Identify which cell holds the provided text, then report its [x, y] central coordinate. 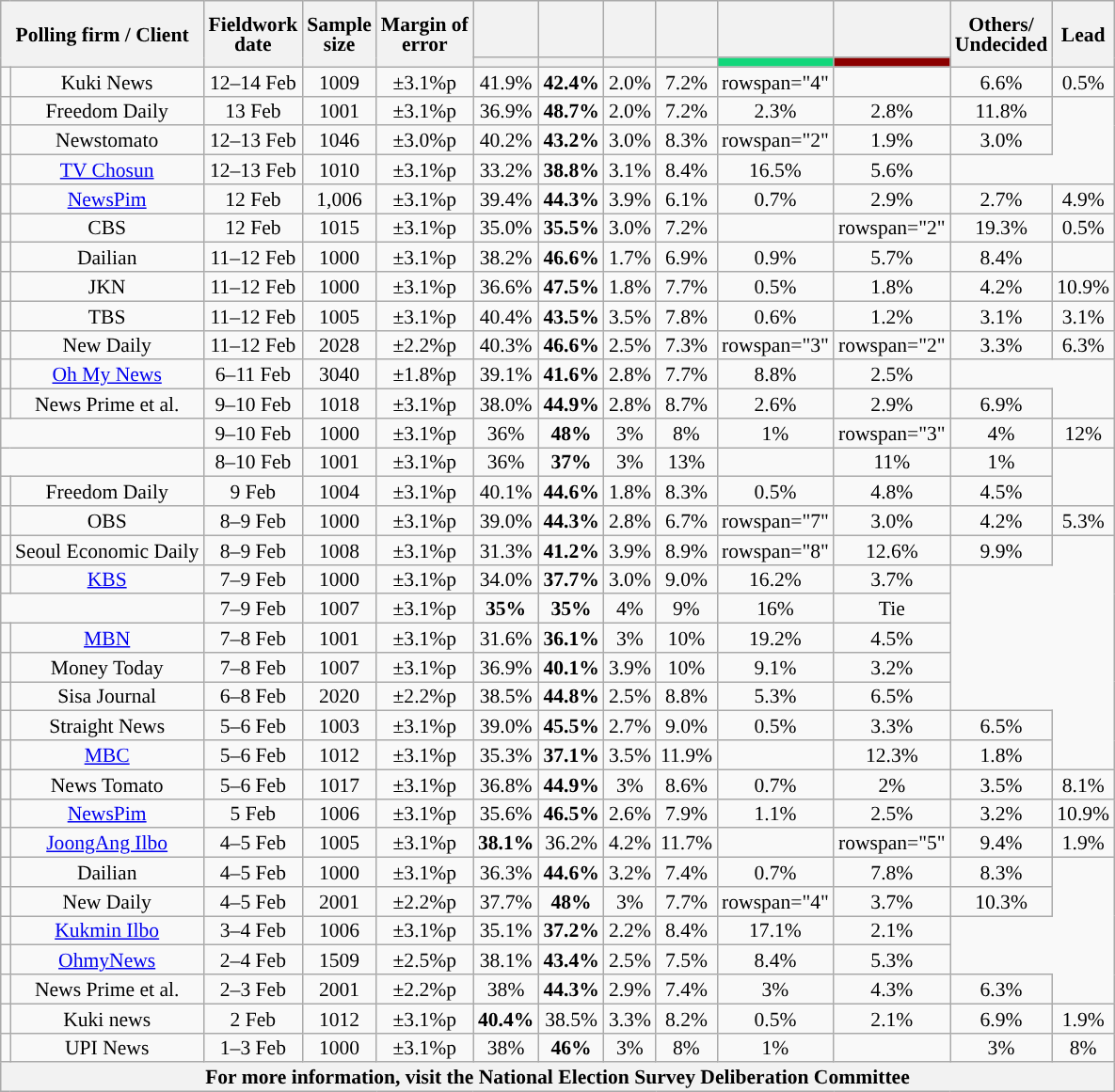
6.7% [687, 521]
2 Feb [252, 1018]
9% [687, 609]
35.0% [506, 228]
40.2% [506, 141]
3040 [339, 374]
16.2% [775, 579]
41.2% [570, 549]
34.0% [506, 579]
10.3% [1001, 901]
37.2% [570, 931]
43.5% [570, 316]
36.3% [506, 873]
39.1% [506, 374]
40.3% [506, 344]
OhmyNews [107, 959]
Margin of error [425, 34]
±1.8%p [425, 374]
8.6% [687, 784]
Straight News [107, 726]
46% [570, 1048]
12–14 Feb [252, 81]
9 Feb [252, 491]
1509 [339, 959]
1009 [339, 81]
1017 [339, 784]
16% [775, 609]
2020 [339, 696]
2.3% [775, 111]
6.1% [687, 199]
2.2% [630, 931]
News Tomato [107, 784]
1004 [339, 491]
Others/Undecided [1001, 34]
8.9% [687, 549]
1010 [339, 169]
12.6% [892, 549]
MBN [107, 638]
2–3 Feb [252, 989]
36.2% [570, 843]
35.6% [506, 813]
rowspan="8" [775, 549]
1.7% [630, 258]
6–11 Feb [252, 374]
38.2% [506, 258]
7.9% [687, 813]
Sisa Journal [107, 696]
CBS [107, 228]
TBS [107, 316]
43.2% [570, 141]
12.3% [892, 754]
17.1% [775, 931]
8–10 Feb [252, 463]
Fieldwork date [252, 34]
45.5% [570, 726]
UPI News [107, 1048]
12% [1083, 433]
31.6% [506, 638]
43.4% [570, 959]
2028 [339, 344]
48.7% [570, 111]
KBS [107, 579]
47.5% [570, 286]
Kuki News [107, 81]
Sample size [339, 34]
Money Today [107, 668]
4.3% [892, 989]
3–4 Feb [252, 931]
8.7% [687, 404]
35.5% [570, 228]
0.6% [775, 316]
Kukmin Ilbo [107, 931]
1003 [339, 726]
Tie [892, 609]
36.8% [506, 784]
6.6% [1001, 81]
11% [892, 463]
19.2% [775, 638]
35.3% [506, 754]
rowspan="5" [892, 843]
46.5% [570, 813]
Kuki news [107, 1018]
31.3% [506, 549]
9.4% [1001, 843]
13 Feb [252, 111]
rowspan="7" [775, 521]
37.1% [570, 754]
Oh My News [107, 374]
19.3% [1001, 228]
41.9% [506, 81]
39.4% [506, 199]
42.4% [570, 81]
1–3 Feb [252, 1048]
36.6% [506, 286]
11.7% [687, 843]
38.8% [570, 169]
1.2% [892, 316]
0.9% [775, 258]
TV Chosun [107, 169]
1018 [339, 404]
16.5% [775, 169]
37% [570, 463]
36.1% [570, 638]
1.1% [775, 813]
5.6% [892, 169]
11.9% [687, 754]
1015 [339, 228]
1,006 [339, 199]
9.9% [1001, 549]
For more information, visit the National Election Survey Deliberation Committee [557, 1078]
Lead [1083, 34]
38.0% [506, 404]
2% [892, 784]
8.2% [687, 1018]
OBS [107, 521]
5 Feb [252, 813]
4.8% [892, 491]
1008 [339, 549]
7.5% [687, 959]
11.8% [1001, 111]
2–4 Feb [252, 959]
JKN [107, 286]
1046 [339, 141]
4.9% [1083, 199]
MBC [107, 754]
13% [687, 463]
Newstomato [107, 141]
Polling firm / Client [103, 34]
±3.0%p [425, 141]
33.2% [506, 169]
±2.5%p [425, 959]
41.6% [570, 374]
7.3% [687, 344]
5.7% [892, 258]
JoongAng Ilbo [107, 843]
8.1% [1083, 784]
35.1% [506, 931]
9.1% [775, 668]
6–8 Feb [252, 696]
Seoul Economic Daily [107, 549]
44.8% [570, 696]
